Extract the [X, Y] coordinate from the center of the cell holding the provided text.  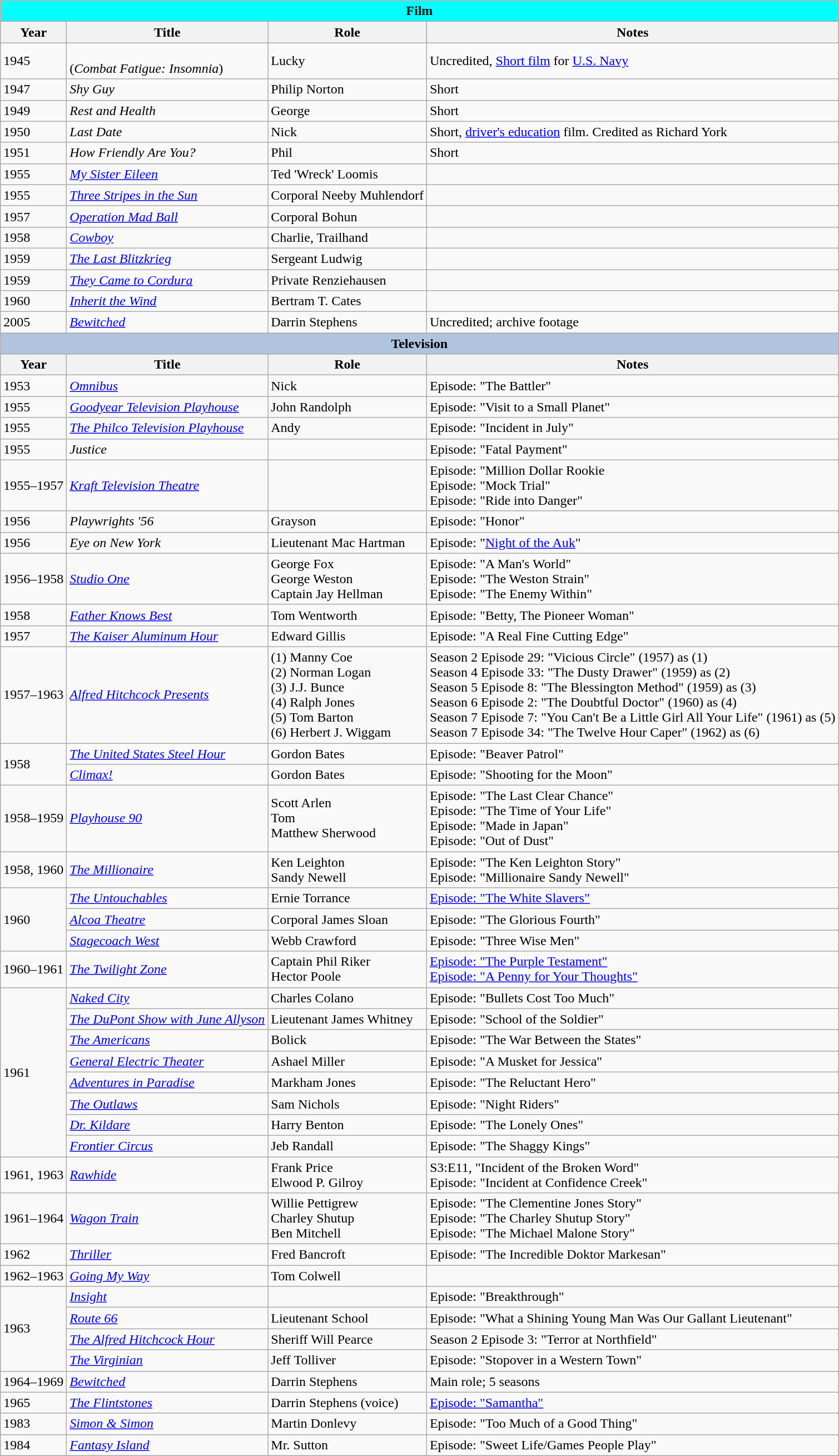
Sheriff Will Pearce [347, 1339]
George [347, 111]
(1) Manny Coe(2) Norman Logan(3) J.J. Bunce(4) Ralph Jones(5) Tom Barton(6) Herbert J. Wiggam [347, 695]
Rawhide [167, 1174]
My Sister Eileen [167, 174]
1957–1963 [33, 695]
Climax! [167, 775]
Episode: "The Incredible Doktor Markesan" [632, 1255]
Charlie, Trailhand [347, 237]
1950 [33, 132]
1963 [33, 1329]
Episode: "The Lonely Ones" [632, 1125]
Episode: "Honor" [632, 521]
They Came to Cordura [167, 280]
Alcoa Theatre [167, 920]
1961 [33, 1072]
Episode: "Betty, The Pioneer Woman" [632, 615]
1983 [33, 1424]
Jeff Tolliver [347, 1360]
1960–1961 [33, 970]
Episode: "Too Much of a Good Thing" [632, 1424]
The Last Blitzkrieg [167, 259]
Episode: "A Man's World"Episode: "The Weston Strain"Episode: "The Enemy Within" [632, 579]
Cowboy [167, 237]
Adventures in Paradise [167, 1082]
2005 [33, 322]
Scott ArlenTomMatthew Sherwood [347, 818]
The Outlaws [167, 1104]
Tom Wentworth [347, 615]
1965 [33, 1403]
Ted 'Wreck' Loomis [347, 174]
Episode: "The Purple Testament"Episode: "A Penny for Your Thoughts" [632, 970]
Episode: "The Reluctant Hero" [632, 1082]
1955–1957 [33, 485]
Fred Bancroft [347, 1255]
Insight [167, 1297]
Episode: "Sweet Life/Games People Play" [632, 1445]
Rest and Health [167, 111]
Frank PriceElwood P. Gilroy [347, 1174]
Route 66 [167, 1318]
Jeb Randall [347, 1146]
The Millionaire [167, 869]
1949 [33, 111]
Three Stripes in the Sun [167, 195]
Episode: "The Battler" [632, 386]
Omnibus [167, 386]
Captain Phil RikerHector Poole [347, 970]
1962 [33, 1255]
Season 2 Episode 3: "Terror at Northfield" [632, 1339]
1953 [33, 386]
Short, driver's education film. Credited as Richard York [632, 132]
1956–1958 [33, 579]
How Friendly Are You? [167, 153]
The Philco Television Playhouse [167, 428]
Private Renziehausen [347, 280]
Episode: "The Glorious Fourth" [632, 920]
Lieutenant James Whitney [347, 1019]
Episode: "Samantha" [632, 1403]
Stagecoach West [167, 941]
Bolick [347, 1040]
Playhouse 90 [167, 818]
Sergeant Ludwig [347, 259]
Harry Benton [347, 1125]
Episode: "The War Between the States" [632, 1040]
Martin Donlevy [347, 1424]
Dr. Kildare [167, 1125]
Episode: "Million Dollar RookieEpisode: "Mock Trial"Episode: "Ride into Danger" [632, 485]
1961–1964 [33, 1219]
The Twilight Zone [167, 970]
Playwrights '56 [167, 521]
Simon & Simon [167, 1424]
Episode: "Beaver Patrol" [632, 753]
1961, 1963 [33, 1174]
Kraft Television Theatre [167, 485]
Episode: "The White Slavers" [632, 898]
1984 [33, 1445]
Justice [167, 449]
The Virginian [167, 1360]
Episode: "A Musket for Jessica" [632, 1061]
1951 [33, 153]
John Randolph [347, 407]
Television [419, 344]
The Flintstones [167, 1403]
Thriller [167, 1255]
Episode: "Three Wise Men" [632, 941]
Episode: "The Shaggy Kings" [632, 1146]
Episode: "Night of the Auk" [632, 543]
Charles Colano [347, 998]
Phil [347, 153]
Episode: "Bullets Cost Too Much" [632, 998]
Episode: "The Clementine Jones Story"Episode: "The Charley Shutup Story"Episode: "The Michael Malone Story" [632, 1219]
George FoxGeorge WestonCaptain Jay Hellman [347, 579]
Corporal Bohun [347, 216]
Operation Mad Ball [167, 216]
Webb Crawford [347, 941]
Episode: "School of the Soldier" [632, 1019]
Fantasy Island [167, 1445]
The Kaiser Aluminum Hour [167, 636]
Uncredited, Short film for U.S. Navy [632, 61]
1947 [33, 90]
Goodyear Television Playhouse [167, 407]
Lieutenant Mac Hartman [347, 543]
Wagon Train [167, 1219]
Episode: "The Last Clear Chance"Episode: "The Time of Your Life"Episode: "Made in Japan"Episode: "Out of Dust" [632, 818]
1964–1969 [33, 1382]
Episode: "Shooting for the Moon" [632, 775]
Bertram T. Cates [347, 301]
The United States Steel Hour [167, 753]
1962–1963 [33, 1276]
Tom Colwell [347, 1276]
Episode: "Visit to a Small Planet" [632, 407]
Philip Norton [347, 90]
1958–1959 [33, 818]
Ken Leighton Sandy Newell [347, 869]
General Electric Theater [167, 1061]
Eye on New York [167, 543]
Episode: "What a Shining Young Man Was Our Gallant Lieutenant" [632, 1318]
Edward Gillis [347, 636]
Darrin Stephens (voice) [347, 1403]
Episode: "A Real Fine Cutting Edge" [632, 636]
Markham Jones [347, 1082]
(Combat Fatigue: Insomnia) [167, 61]
The Americans [167, 1040]
Lieutenant School [347, 1318]
Willie PettigrewCharley ShutupBen Mitchell [347, 1219]
1945 [33, 61]
Grayson [347, 521]
Mr. Sutton [347, 1445]
Ashael Miller [347, 1061]
Frontier Circus [167, 1146]
Episode: "The Ken Leighton Story" Episode: "Millionaire Sandy Newell" [632, 869]
1958, 1960 [33, 869]
Andy [347, 428]
Episode: "Stopover in a Western Town" [632, 1360]
Going My Way [167, 1276]
Lucky [347, 61]
Corporal Neeby Muhlendorf [347, 195]
Alfred Hitchcock Presents [167, 695]
Ernie Torrance [347, 898]
Shy Guy [167, 90]
The DuPont Show with June Allyson [167, 1019]
Last Date [167, 132]
Sam Nichols [347, 1104]
The Untouchables [167, 898]
Father Knows Best [167, 615]
Episode: "Incident in July" [632, 428]
Episode: "Night Riders" [632, 1104]
Uncredited; archive footage [632, 322]
Episode: "Fatal Payment" [632, 449]
The Alfred Hitchcock Hour [167, 1339]
Studio One [167, 579]
Film [419, 11]
Inherit the Wind [167, 301]
Naked City [167, 998]
Episode: "Breakthrough" [632, 1297]
Corporal James Sloan [347, 920]
Main role; 5 seasons [632, 1382]
S3:E11, "Incident of the Broken Word"Episode: "Incident at Confidence Creek" [632, 1174]
